For the text-containing cell, return its midpoint in [X, Y] coordinate format. 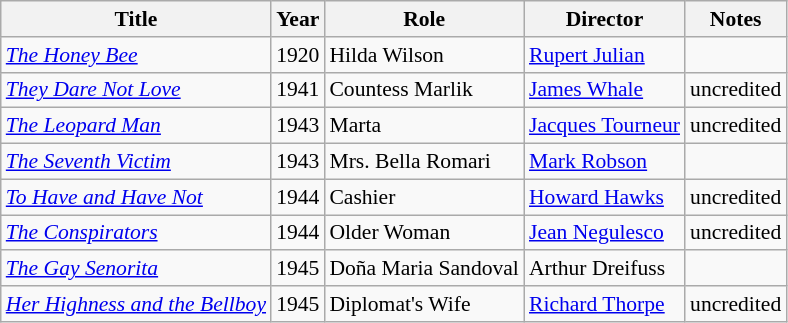
The Seventh Victim [136, 162]
Director [604, 19]
James Whale [604, 90]
Countess Marlik [424, 90]
Howard Hawks [604, 197]
Mark Robson [604, 162]
To Have and Have Not [136, 197]
Jean Negulesco [604, 233]
Older Woman [424, 233]
Her Highness and the Bellboy [136, 304]
Rupert Julian [604, 55]
Arthur Dreifuss [604, 269]
Diplomat's Wife [424, 304]
Notes [736, 19]
Title [136, 19]
Hilda Wilson [424, 55]
1941 [298, 90]
Role [424, 19]
Year [298, 19]
The Conspirators [136, 233]
1920 [298, 55]
Marta [424, 126]
Richard Thorpe [604, 304]
The Honey Bee [136, 55]
Doña Maria Sandoval [424, 269]
Mrs. Bella Romari [424, 162]
Cashier [424, 197]
The Leopard Man [136, 126]
Jacques Tourneur [604, 126]
They Dare Not Love [136, 90]
The Gay Senorita [136, 269]
